For the text-containing cell, return its midpoint in [x, y] coordinate format. 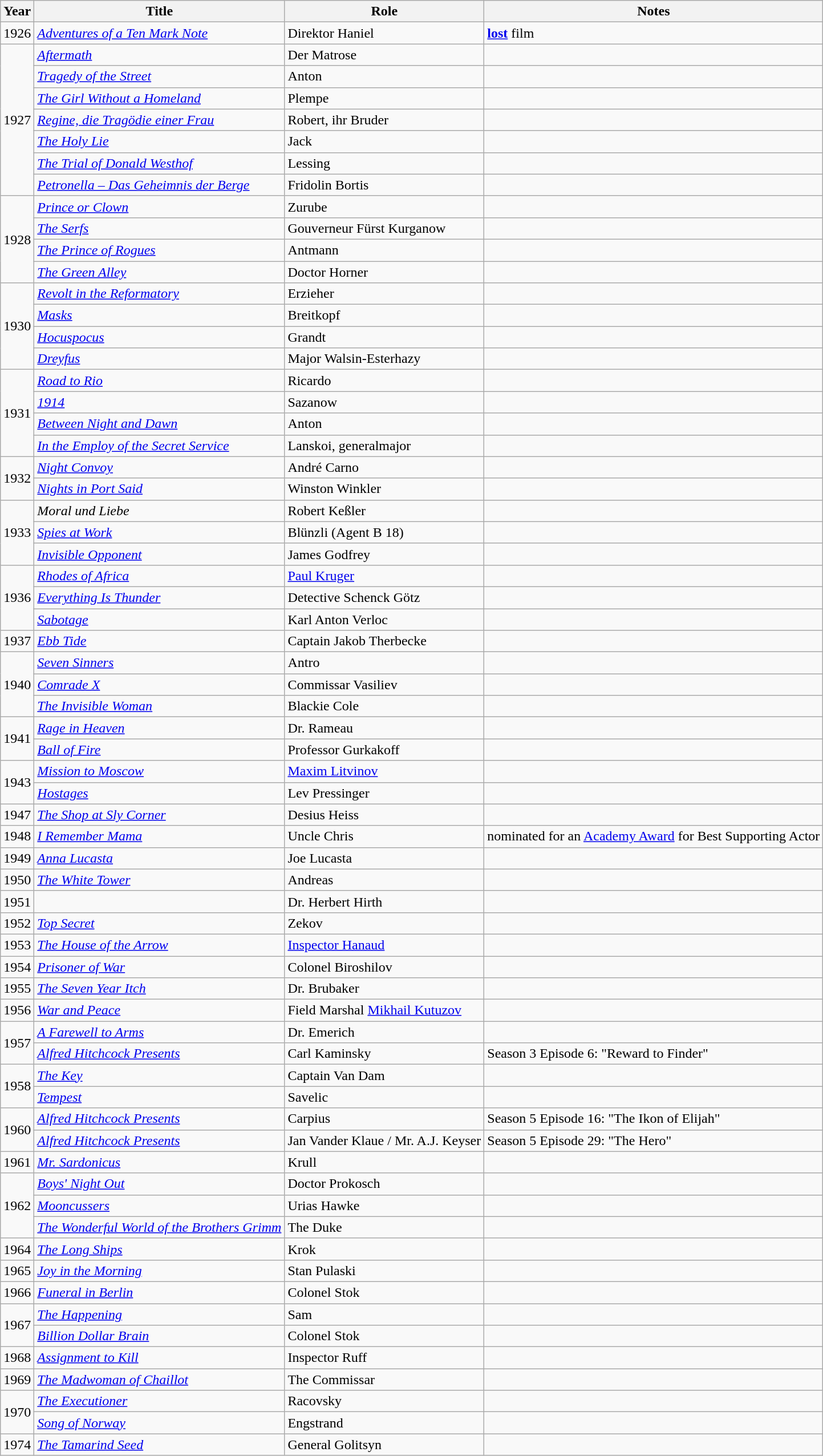
1954 [17, 967]
Savelic [384, 1097]
Krull [384, 1162]
The Invisible Woman [160, 706]
Anna Lucasta [160, 858]
Uncle Chris [384, 836]
Dr. Rameau [384, 728]
Professor Gurkakoff [384, 750]
Colonel Biroshilov [384, 967]
Fridolin Bortis [384, 185]
Gouverneur Fürst Kurganow [384, 228]
In the Employ of the Secret Service [160, 446]
Captain Van Dam [384, 1075]
Major Walsin-Esterhazy [384, 359]
1955 [17, 989]
1964 [17, 1249]
Comrade X [160, 685]
Robert, ihr Bruder [384, 120]
The House of the Arrow [160, 945]
Season 3 Episode 6: "Reward to Finder" [654, 1054]
The Prince of Rogues [160, 250]
Antmann [384, 250]
1957 [17, 1043]
1953 [17, 945]
Sam [384, 1314]
Dreyfus [160, 359]
Season 5 Episode 16: "The Ikon of Elijah" [654, 1119]
Blackie Cole [384, 706]
lost film [654, 33]
Seven Sinners [160, 663]
Song of Norway [160, 1423]
Zurube [384, 207]
Role [384, 11]
1927 [17, 120]
Erzieher [384, 294]
Nights in Port Said [160, 489]
The Commissar [384, 1380]
1958 [17, 1086]
Funeral in Berlin [160, 1292]
1960 [17, 1130]
Top Secret [160, 923]
Year [17, 11]
Robert Keßler [384, 511]
Krok [384, 1249]
Karl Anton Verloc [384, 619]
Petronella – Das Geheimnis der Berge [160, 185]
Regine, die Tragödie einer Frau [160, 120]
Lessing [384, 163]
Rage in Heaven [160, 728]
1926 [17, 33]
The Serfs [160, 228]
General Golitsyn [384, 1445]
The Seven Year Itch [160, 989]
The Key [160, 1075]
The Long Ships [160, 1249]
Dr. Emerich [384, 1032]
André Carno [384, 467]
Ball of Fire [160, 750]
The Happening [160, 1314]
1947 [17, 815]
Notes [654, 11]
1937 [17, 641]
1928 [17, 239]
Adventures of a Ten Mark Note [160, 33]
Stan Pulaski [384, 1271]
1952 [17, 923]
Carl Kaminsky [384, 1054]
Everything Is Thunder [160, 597]
Jack [384, 141]
Joy in the Morning [160, 1271]
Title [160, 11]
Ricardo [384, 381]
1962 [17, 1206]
A Farewell to Arms [160, 1032]
The Wonderful World of the Brothers Grimm [160, 1227]
Breitkopf [384, 316]
Assignment to Kill [160, 1358]
Lev Pressinger [384, 793]
Mission to Moscow [160, 771]
nominated for an Academy Award for Best Supporting Actor [654, 836]
War and Peace [160, 1010]
Aftermath [160, 55]
Road to Rio [160, 381]
1930 [17, 326]
Zekov [384, 923]
1950 [17, 880]
Sazanow [384, 402]
1968 [17, 1358]
Season 5 Episode 29: "The Hero" [654, 1140]
1948 [17, 836]
Dr. Brubaker [384, 989]
The Shop at Sly Corner [160, 815]
1965 [17, 1271]
Inspector Hanaud [384, 945]
Dr. Herbert Hirth [384, 901]
Between Night and Dawn [160, 424]
Der Matrose [384, 55]
I Remember Mama [160, 836]
Antro [384, 663]
Paul Kruger [384, 576]
Hostages [160, 793]
Sabotage [160, 619]
Blünzli (Agent B 18) [384, 532]
The Green Alley [160, 272]
Ebb Tide [160, 641]
James Godfrey [384, 554]
1961 [17, 1162]
Billion Dollar Brain [160, 1336]
1932 [17, 478]
Joe Lucasta [384, 858]
1943 [17, 782]
The Duke [384, 1227]
Tempest [160, 1097]
1936 [17, 597]
1933 [17, 532]
Rhodes of Africa [160, 576]
Inspector Ruff [384, 1358]
Spies at Work [160, 532]
1914 [160, 402]
Grandt [384, 337]
Direktor Haniel [384, 33]
The Holy Lie [160, 141]
Racovsky [384, 1401]
Jan Vander Klaue / Mr. A.J. Keyser [384, 1140]
1966 [17, 1292]
Urias Hawke [384, 1206]
Andreas [384, 880]
Revolt in the Reformatory [160, 294]
1931 [17, 413]
Engstrand [384, 1423]
Prisoner of War [160, 967]
Maxim Litvinov [384, 771]
Night Convoy [160, 467]
1951 [17, 901]
Mr. Sardonicus [160, 1162]
Moral und Liebe [160, 511]
Doctor Prokosch [384, 1184]
The Trial of Donald Westhof [160, 163]
Lanskoi, generalmajor [384, 446]
1949 [17, 858]
1941 [17, 739]
The Tamarind Seed [160, 1445]
The White Tower [160, 880]
Doctor Horner [384, 272]
1956 [17, 1010]
1940 [17, 685]
Mooncussers [160, 1206]
Plempe [384, 98]
Winston Winkler [384, 489]
Desius Heiss [384, 815]
1967 [17, 1325]
Detective Schenck Götz [384, 597]
The Girl Without a Homeland [160, 98]
Invisible Opponent [160, 554]
1974 [17, 1445]
Prince or Clown [160, 207]
Tragedy of the Street [160, 76]
Masks [160, 316]
Field Marshal Mikhail Kutuzov [384, 1010]
1969 [17, 1380]
Captain Jakob Therbecke [384, 641]
Hocuspocus [160, 337]
Commissar Vasiliev [384, 685]
1970 [17, 1412]
The Executioner [160, 1401]
The Madwoman of Chaillot [160, 1380]
Carpius [384, 1119]
Boys' Night Out [160, 1184]
